Search for the cell housing the specified text and yield its [X, Y] center coordinate. 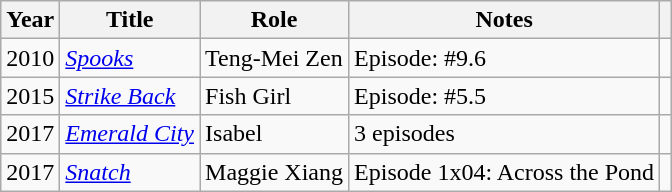
Role [274, 20]
Spooks [130, 58]
Year [30, 20]
Episode 1x04: Across the Pond [504, 172]
Notes [504, 20]
Isabel [274, 134]
2015 [30, 96]
Episode: #5.5 [504, 96]
Fish Girl [274, 96]
3 episodes [504, 134]
Episode: #9.6 [504, 58]
Teng-Mei Zen [274, 58]
2010 [30, 58]
Maggie Xiang [274, 172]
Emerald City [130, 134]
Strike Back [130, 96]
Title [130, 20]
Snatch [130, 172]
